From the cell containing the given text, extract its center point as [x, y] coordinate. 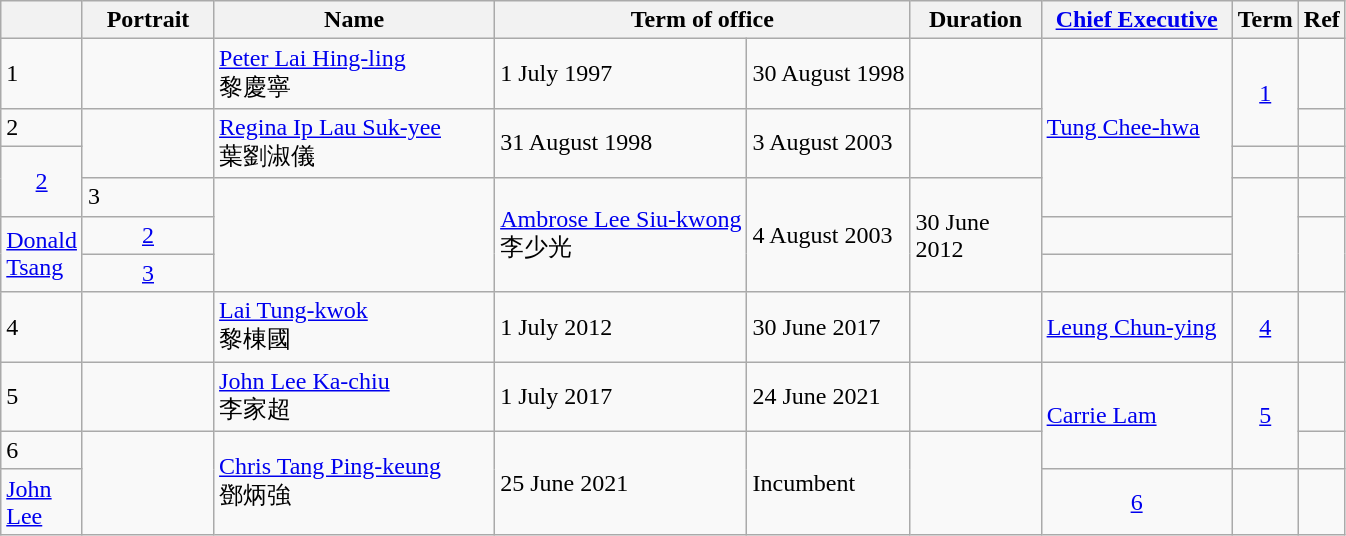
1 July 2012 [621, 327]
Chief Executive [1136, 20]
30 June 2017 [828, 327]
Portrait [148, 20]
Regina Ip Lau Suk-yee葉劉淑儀 [354, 143]
Donald Tsang [42, 254]
Peter Lai Hing-ling黎慶寧 [354, 74]
4 August 2003 [828, 235]
1 July 2017 [621, 397]
Term [1265, 20]
30 August 1998 [828, 74]
Leung Chun-ying [1136, 327]
30 June 2012 [976, 235]
24 June 2021 [828, 397]
Lai Tung-kwok黎棟國 [354, 327]
Incumbent [828, 482]
Chris Tang Ping-keung鄧炳強 [354, 482]
Tung Chee-hwa [1136, 128]
John Lee [42, 502]
1 July 1997 [621, 74]
John Lee Ka-chiu李家超 [354, 397]
Duration [976, 20]
25 June 2021 [621, 482]
Ambrose Lee Siu-kwong李少光 [621, 235]
Carrie Lam [1136, 416]
Term of office [702, 20]
31 August 1998 [621, 143]
Ref [1322, 20]
3 August 2003 [828, 143]
Name [354, 20]
